Find where the given text appears and provide that cell's center as [X, Y] coordinate. 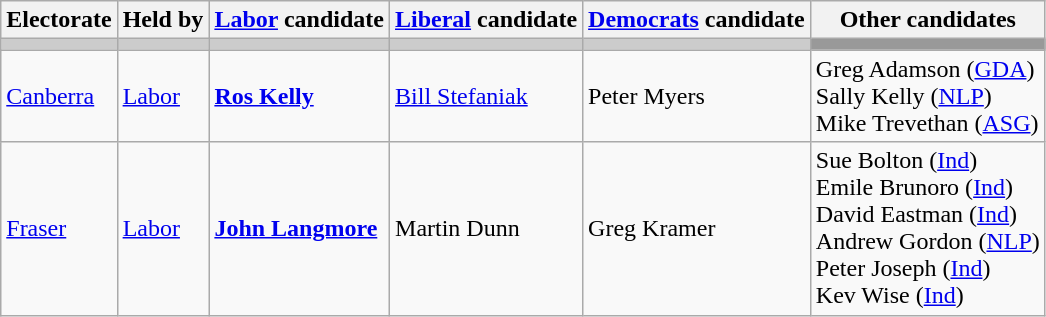
Bill Stefaniak [486, 96]
Ros Kelly [300, 96]
Held by [163, 20]
Martin Dunn [486, 228]
Other candidates [928, 20]
Canberra [59, 96]
Labor candidate [300, 20]
Greg Adamson (GDA)Sally Kelly (NLP)Mike Trevethan (ASG) [928, 96]
Electorate [59, 20]
Liberal candidate [486, 20]
Democrats candidate [697, 20]
Greg Kramer [697, 228]
Fraser [59, 228]
Peter Myers [697, 96]
Sue Bolton (Ind)Emile Brunoro (Ind)David Eastman (Ind)Andrew Gordon (NLP)Peter Joseph (Ind)Kev Wise (Ind) [928, 228]
John Langmore [300, 228]
